Find where the given text appears and provide that cell's center as (x, y) coordinate. 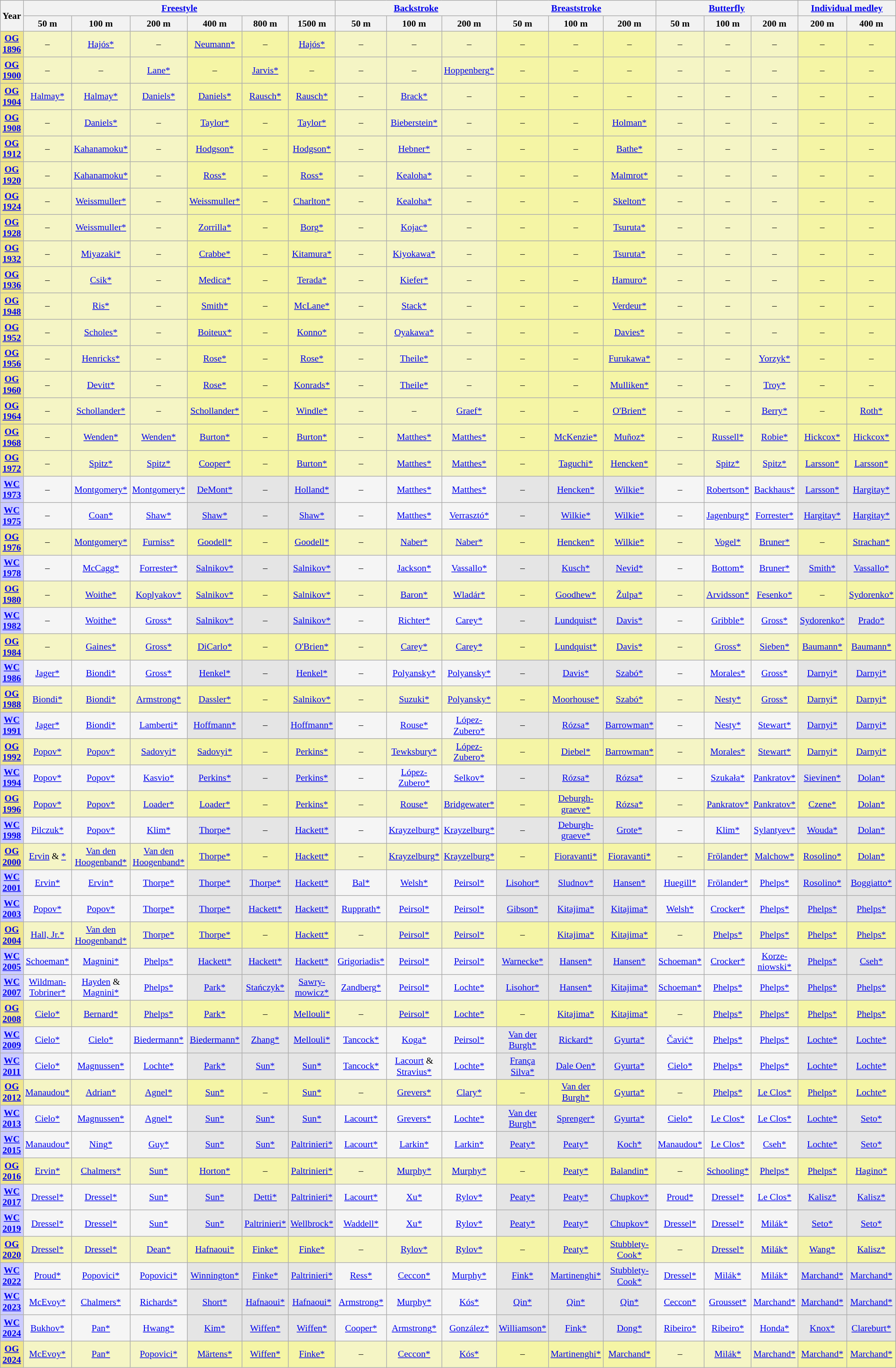
Skelton* (629, 201)
OG 1920 (12, 175)
McLane* (312, 306)
Jarvis* (265, 70)
Bridgewater* (469, 804)
Furniss* (159, 542)
Balandin* (629, 1171)
OG 2000 (12, 857)
Koga* (414, 1040)
OG 1964 (12, 411)
OG 1988 (12, 700)
OG 1968 (12, 437)
Stack* (414, 306)
Huegill* (680, 882)
Year (12, 15)
OG 1996 (12, 804)
Kitamura* (312, 254)
Robie* (774, 437)
Crabbe* (215, 254)
Mulliken* (629, 385)
Verdeur* (629, 306)
OG 2004 (12, 935)
Dassler* (215, 700)
Konno* (312, 333)
González* (469, 1328)
OG 1928 (12, 227)
Boiteux* (215, 333)
Goodhew* (576, 594)
Dean* (159, 1249)
OG 1984 (12, 646)
Bal* (361, 882)
Kim* (215, 1328)
Dale Oen* (576, 1066)
Čavić* (680, 1040)
Zhang* (265, 1040)
Prado* (871, 621)
Fesenko* (774, 594)
Pilczuk* (47, 830)
WC 2022 (12, 1276)
WC 1978 (12, 568)
Jagenburg* (728, 516)
OG 1932 (12, 254)
Borg* (312, 227)
OG 2024 (12, 1355)
Clary* (469, 1092)
WC 2003 (12, 909)
Wang* (822, 1249)
WC 1982 (12, 621)
WC 2007 (12, 988)
Kiyokawa* (414, 254)
Zorrilla* (215, 227)
Brack* (414, 97)
Taguchi* (576, 463)
Bukhov* (47, 1328)
1500 m (312, 24)
Williamson* (523, 1328)
OG 1972 (12, 463)
Russell* (728, 437)
Clareburt* (871, 1328)
OG 1956 (12, 358)
Strachan* (871, 542)
OG 1908 (12, 123)
Roth* (871, 411)
Bieberstein* (414, 123)
Tewksbury* (414, 752)
Muñoz* (629, 437)
Detti* (265, 1197)
Hall, Jr.* (47, 935)
Richter* (414, 621)
Konrads* (312, 385)
DeMont* (215, 490)
Bernard* (101, 1013)
Butterfly (727, 8)
DiCarlo* (215, 646)
Warnecke* (523, 961)
OG 2008 (12, 1013)
Davies* (629, 333)
Grote* (629, 830)
Diebel* (576, 752)
WC 2015 (12, 1145)
Devitt* (101, 385)
WC 1973 (12, 490)
Žulpa* (629, 594)
OG 1948 (12, 306)
Neumann* (215, 44)
Knox* (822, 1328)
Hayden & Magnini* (101, 988)
Gibson* (523, 909)
OG 2020 (12, 1249)
WC 1998 (12, 830)
Backstroke (416, 8)
Wladár* (469, 594)
Lane* (159, 70)
Troy* (774, 385)
OG 1960 (12, 385)
Coan* (101, 516)
Malmrot* (629, 175)
Csik* (101, 280)
WC 2013 (12, 1119)
Vogel* (728, 542)
Robertson* (728, 490)
Schooling* (728, 1171)
Terada* (312, 280)
Henricks* (101, 358)
Honda* (774, 1328)
OG 1900 (12, 70)
Ning* (101, 1145)
Kusch* (576, 568)
Hamuro* (629, 280)
OG 1904 (12, 97)
Oyakawa* (414, 333)
Charlton* (312, 201)
WC 2011 (12, 1066)
Scholes* (101, 333)
Moorhouse* (576, 700)
Grigoriadis* (361, 961)
Ris* (101, 306)
WC 1986 (12, 673)
Furukawa* (629, 358)
OG 1952 (12, 333)
Magnini* (101, 961)
Individual medley (847, 8)
WC 1975 (12, 516)
Wellbrock* (312, 1224)
Rupprath* (361, 909)
França Silva* (523, 1066)
Verrasztó* (469, 516)
OG 1912 (12, 149)
Sievinen* (822, 778)
Winnington* (215, 1276)
Kiefer* (414, 280)
Korze-niowski* (774, 961)
McKenzie* (576, 437)
Holman* (629, 123)
OG 1980 (12, 594)
Stańczyk* (265, 988)
OG 1924 (12, 201)
WC 1991 (12, 725)
McCagg* (101, 568)
Koch* (629, 1145)
Nevid* (629, 568)
Hagino* (871, 1171)
Zandberg* (361, 988)
Szukała* (728, 778)
Miyazaki* (101, 254)
Lacourt & Stravius* (414, 1066)
Czene* (822, 804)
Breaststroke (576, 8)
Windle* (312, 411)
Kojac* (414, 227)
Arvidsson* (728, 594)
WC 2005 (12, 961)
Bathe* (629, 149)
Ress* (361, 1276)
Lamberti* (159, 725)
Horton* (215, 1171)
Hwang* (159, 1328)
OG 1976 (12, 542)
WC 2017 (12, 1197)
Malchow* (774, 857)
Sieben* (774, 646)
Selkov* (469, 778)
Sludnov* (576, 882)
Rickard* (576, 1040)
Suzuki* (414, 700)
Sylantyev* (774, 830)
Wildman-Tobriner* (47, 988)
WC 2023 (12, 1302)
OG 1896 (12, 44)
OG 1992 (12, 752)
Märtens* (215, 1355)
Medica* (215, 280)
Boggiatto* (871, 882)
Koplyakov* (159, 594)
Kasvio* (159, 778)
Dong* (629, 1328)
Gaines* (101, 646)
Guy* (159, 1145)
Gribble* (728, 621)
OG 1936 (12, 280)
WC 1994 (12, 778)
Wouda* (822, 830)
Ervin & * (47, 857)
Graef* (469, 411)
Grousset* (728, 1302)
Richards* (159, 1302)
Yorzyk* (774, 358)
Baron* (414, 594)
Freestyle (179, 8)
Backhaus* (774, 490)
Holland* (312, 490)
OG 2016 (12, 1171)
Sprenger* (576, 1119)
Hoppenberg* (469, 70)
Waddell* (361, 1224)
Short* (215, 1302)
Bottom* (728, 568)
OG 2012 (12, 1092)
WC 2009 (12, 1040)
Sawry-mowicz* (312, 988)
Jackson* (414, 568)
800 m (265, 24)
WC 2024 (12, 1328)
WC 2001 (12, 882)
Berry* (774, 411)
Hebner* (414, 149)
Adrian* (101, 1092)
WC 2019 (12, 1224)
